Provide the [x, y] coordinate of the cell's center where the given text is located.  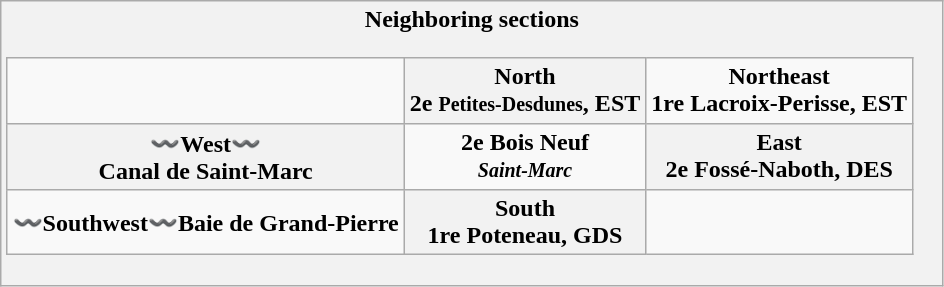
South1re Poteneau, GDS [524, 222]
〰️West〰️Canal de Saint-Marc [206, 156]
East2e Fossé-Naboth, DES [780, 156]
North2e Petites-Desdunes, EST [524, 90]
2e Bois NeufSaint-Marc [524, 156]
Northeast1re Lacroix-Perisse, EST [780, 90]
〰️Southwest〰️Baie de Grand-Pierre [206, 222]
